Search for the cell housing the specified text and yield its (X, Y) center coordinate. 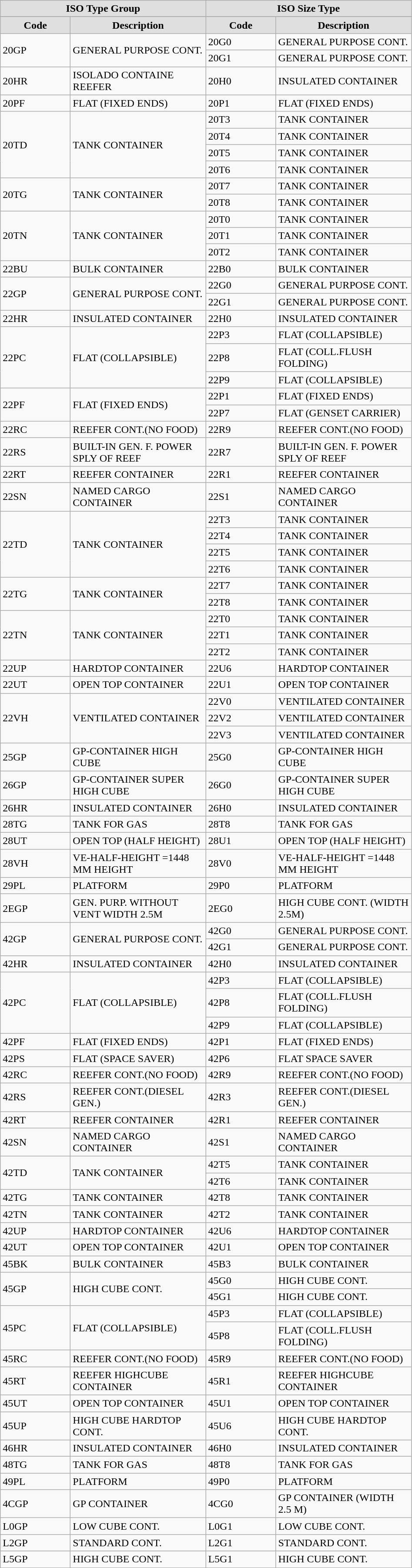
20G1 (241, 58)
22T7 (241, 586)
22RC (36, 429)
25GP (36, 757)
22PC (36, 358)
20TD (36, 144)
49PL (36, 1481)
22UT (36, 685)
22RT (36, 474)
42T8 (241, 1198)
20T2 (241, 252)
GEN. PURP. WITHOUT VENT WIDTH 2.5M (138, 908)
26HR (36, 808)
20P1 (241, 103)
22VH (36, 718)
L5G1 (241, 1559)
22UP (36, 668)
42G0 (241, 931)
42P9 (241, 1025)
42P1 (241, 1042)
22T5 (241, 553)
22P7 (241, 413)
22HR (36, 318)
25G0 (241, 757)
FLAT (SPACE SAVER) (138, 1058)
4CG0 (241, 1504)
42U6 (241, 1231)
20GP (36, 50)
45U6 (241, 1425)
20T0 (241, 219)
42PF (36, 1042)
26G0 (241, 785)
20TN (36, 235)
42T2 (241, 1214)
22TG (36, 594)
ISO Size Type (308, 9)
45G0 (241, 1280)
GP CONTAINER (WIDTH 2.5 M) (344, 1504)
45R1 (241, 1381)
42HR (36, 964)
22R1 (241, 474)
45B3 (241, 1264)
42RT (36, 1119)
26GP (36, 785)
FLAT (GENSET CARRIER) (344, 413)
45GP (36, 1289)
45P8 (241, 1336)
45UT (36, 1403)
22R9 (241, 429)
22V0 (241, 701)
42P6 (241, 1058)
22T6 (241, 569)
42RS (36, 1097)
22P8 (241, 358)
42R9 (241, 1075)
22G1 (241, 302)
ISO Type Group (103, 9)
20PF (36, 103)
42PC (36, 1002)
22BU (36, 269)
48T8 (241, 1465)
42U1 (241, 1247)
20T6 (241, 169)
42TN (36, 1214)
20T3 (241, 120)
42R1 (241, 1119)
22P3 (241, 335)
42P3 (241, 980)
42T5 (241, 1165)
45BK (36, 1264)
49P0 (241, 1481)
45UP (36, 1425)
20T4 (241, 136)
22P1 (241, 396)
42P8 (241, 1002)
42PS (36, 1058)
42T6 (241, 1181)
45G1 (241, 1297)
22U6 (241, 668)
22V2 (241, 718)
29PL (36, 886)
42GP (36, 939)
22TN (36, 635)
45PC (36, 1328)
42RC (36, 1075)
22T3 (241, 519)
28U1 (241, 841)
42TD (36, 1173)
46H0 (241, 1448)
22T1 (241, 635)
22P9 (241, 380)
48TG (36, 1465)
22R7 (241, 452)
42H0 (241, 964)
22TD (36, 544)
20T5 (241, 153)
28V0 (241, 863)
ISOLADO CONTAINE REEFER (138, 81)
22RS (36, 452)
L2GP (36, 1543)
22B0 (241, 269)
42SN (36, 1142)
GP CONTAINER (138, 1504)
42TG (36, 1198)
45U1 (241, 1403)
L2G1 (241, 1543)
20T1 (241, 236)
22T2 (241, 652)
20H0 (241, 81)
42G1 (241, 947)
HIGH CUBE CONT. (WIDTH 2.5M) (344, 908)
45RC (36, 1358)
22V3 (241, 734)
2EGP (36, 908)
42UT (36, 1247)
42S1 (241, 1142)
20T8 (241, 202)
L5GP (36, 1559)
29P0 (241, 886)
45R9 (241, 1358)
L0GP (36, 1526)
42R3 (241, 1097)
2EG0 (241, 908)
20HR (36, 81)
26H0 (241, 808)
46HR (36, 1448)
L0G1 (241, 1526)
FLAT SPACE SAVER (344, 1058)
22G0 (241, 285)
22H0 (241, 318)
45P3 (241, 1313)
22T0 (241, 619)
45RT (36, 1381)
22T4 (241, 536)
28TG (36, 824)
20G0 (241, 42)
28UT (36, 841)
20T7 (241, 186)
22U1 (241, 685)
22SN (36, 497)
28VH (36, 863)
22PF (36, 405)
22GP (36, 294)
22T8 (241, 602)
20TG (36, 194)
22S1 (241, 497)
4CGP (36, 1504)
42UP (36, 1231)
28T8 (241, 824)
